Determine the (X, Y) coordinate at the center of the cell enclosing the given text.  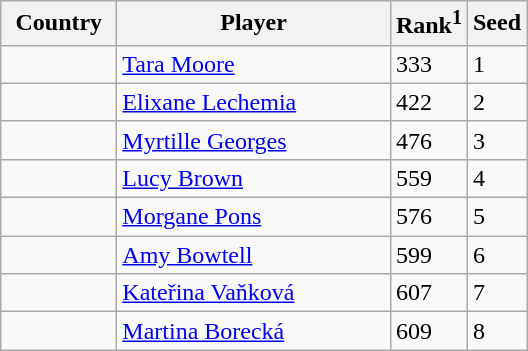
Seed (496, 24)
576 (428, 217)
333 (428, 64)
Rank1 (428, 24)
607 (428, 293)
4 (496, 178)
Elixane Lechemia (254, 102)
5 (496, 217)
3 (496, 140)
Morgane Pons (254, 217)
1 (496, 64)
Lucy Brown (254, 178)
609 (428, 331)
Martina Borecká (254, 331)
2 (496, 102)
Amy Bowtell (254, 255)
476 (428, 140)
Player (254, 24)
599 (428, 255)
422 (428, 102)
6 (496, 255)
8 (496, 331)
Kateřina Vaňková (254, 293)
559 (428, 178)
Country (59, 24)
Myrtille Georges (254, 140)
Tara Moore (254, 64)
7 (496, 293)
